Search for the cell housing the specified text and yield its (X, Y) center coordinate. 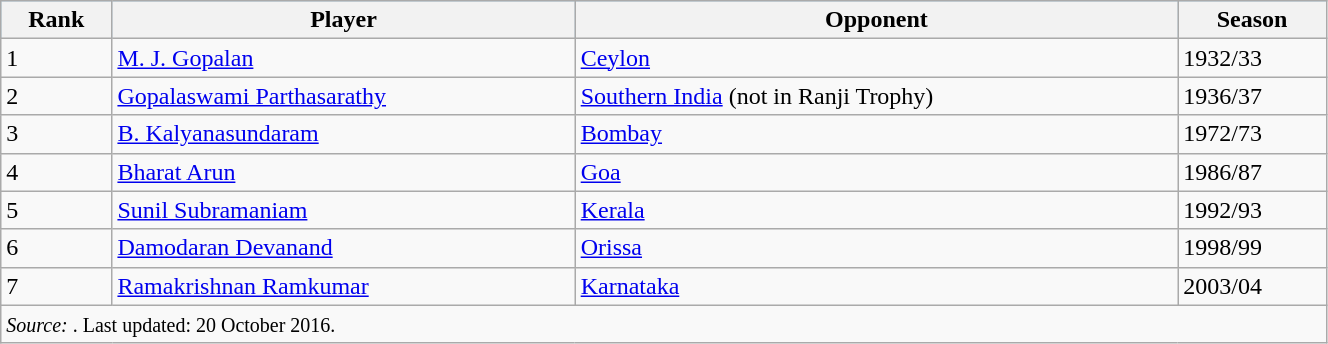
4 (56, 172)
1 (56, 58)
1936/37 (1252, 96)
Bharat Arun (344, 172)
3 (56, 134)
Ceylon (876, 58)
1998/99 (1252, 248)
Karnataka (876, 286)
Orissa (876, 248)
Southern India (not in Ranji Trophy) (876, 96)
B. Kalyanasundaram (344, 134)
Season (1252, 20)
7 (56, 286)
2 (56, 96)
1972/73 (1252, 134)
2003/04 (1252, 286)
Rank (56, 20)
Bombay (876, 134)
6 (56, 248)
Player (344, 20)
Source: . Last updated: 20 October 2016. (664, 324)
5 (56, 210)
Goa (876, 172)
1992/93 (1252, 210)
Sunil Subramaniam (344, 210)
M. J. Gopalan (344, 58)
Ramakrishnan Ramkumar (344, 286)
1986/87 (1252, 172)
Gopalaswami Parthasarathy (344, 96)
1932/33 (1252, 58)
Opponent (876, 20)
Kerala (876, 210)
Damodaran Devanand (344, 248)
